From the cell containing the given text, extract its center point as (X, Y) coordinate. 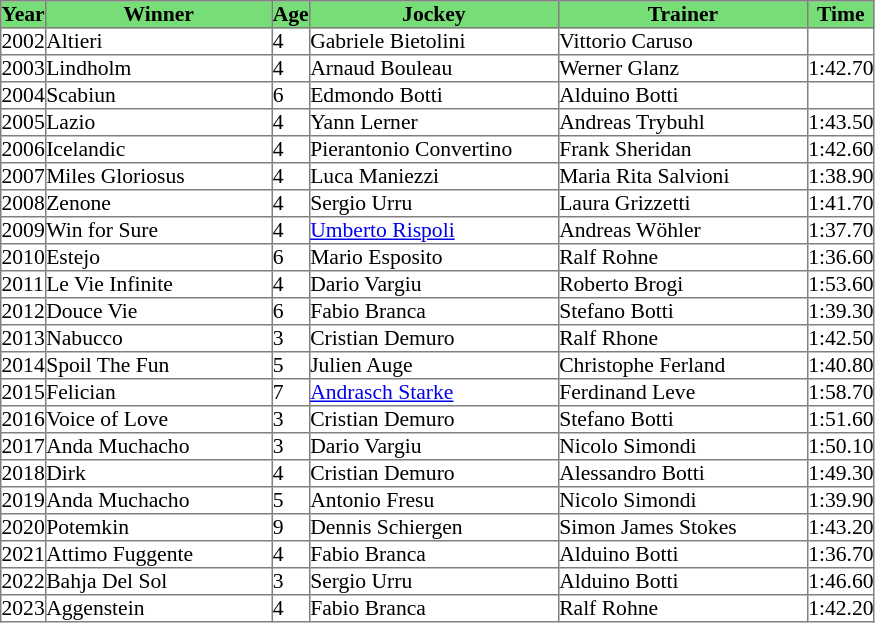
1:58.70 (840, 392)
Andreas Trybuhl (682, 122)
Pierantonio Convertino (434, 150)
Year (24, 14)
Miles Gloriosus (158, 176)
2015 (24, 392)
1:50.10 (840, 446)
2017 (24, 446)
2013 (24, 338)
Andreas Wöhler (682, 230)
Luca Maniezzi (434, 176)
2020 (24, 528)
Potemkin (158, 528)
Frank Sheridan (682, 150)
2007 (24, 176)
2021 (24, 554)
2003 (24, 68)
Mario Esposito (434, 258)
Age (290, 14)
2008 (24, 204)
Ferdinand Leve (682, 392)
Spoil The Fun (158, 366)
1:36.70 (840, 554)
9 (290, 528)
7 (290, 392)
Altieri (158, 42)
1:39.30 (840, 312)
Lazio (158, 122)
1:42.60 (840, 150)
Laura Grizzetti (682, 204)
Arnaud Bouleau (434, 68)
Ralf Rhone (682, 338)
1:42.70 (840, 68)
Icelandic (158, 150)
2014 (24, 366)
1:53.60 (840, 284)
Time (840, 14)
Dennis Schiergen (434, 528)
2004 (24, 96)
Werner Glanz (682, 68)
1:41.70 (840, 204)
Le Vie Infinite (158, 284)
Bahja Del Sol (158, 582)
Edmondo Botti (434, 96)
Scabiun (158, 96)
2018 (24, 474)
2010 (24, 258)
1:36.60 (840, 258)
Yann Lerner (434, 122)
1:38.90 (840, 176)
Andrasch Starke (434, 392)
Roberto Brogi (682, 284)
Lindholm (158, 68)
2011 (24, 284)
1:40.80 (840, 366)
Alessandro Botti (682, 474)
Christophe Ferland (682, 366)
Simon James Stokes (682, 528)
2005 (24, 122)
2022 (24, 582)
1:46.60 (840, 582)
Gabriele Bietolini (434, 42)
Jockey (434, 14)
2009 (24, 230)
2002 (24, 42)
1:37.70 (840, 230)
1:49.30 (840, 474)
1:42.50 (840, 338)
Felician (158, 392)
1:51.60 (840, 420)
Umberto Rispoli (434, 230)
2023 (24, 608)
Trainer (682, 14)
Zenone (158, 204)
Dirk (158, 474)
2016 (24, 420)
Aggenstein (158, 608)
2019 (24, 500)
1:39.90 (840, 500)
Estejo (158, 258)
Vittorio Caruso (682, 42)
Winner (158, 14)
Voice of Love (158, 420)
1:42.20 (840, 608)
Nabucco (158, 338)
1:43.50 (840, 122)
Win for Sure (158, 230)
Attimo Fuggente (158, 554)
Antonio Fresu (434, 500)
Maria Rita Salvioni (682, 176)
2006 (24, 150)
Douce Vie (158, 312)
2012 (24, 312)
Julien Auge (434, 366)
1:43.20 (840, 528)
